Provide the (x, y) coordinate of the cell's center where the given text is located.  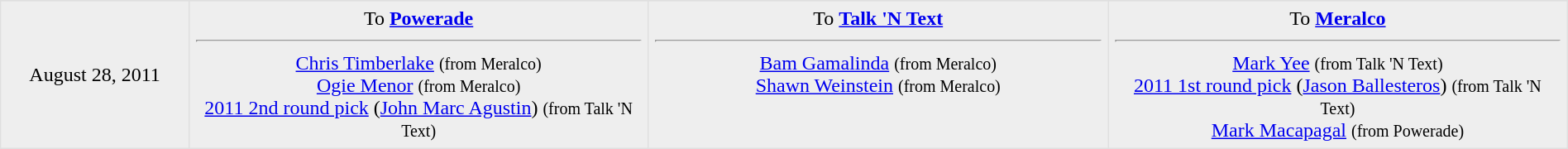
To MeralcoMark Yee (from Talk 'N Text) 2011 1st round pick (Jason Ballesteros) (from Talk 'N Text)Mark Macapagal (from Powerade) (1338, 74)
To PoweradeChris Timberlake (from Meralco) Ogie Menor (from Meralco) 2011 2nd round pick (John Marc Agustin) (from Talk 'N Text) (418, 74)
August 28, 2011 (95, 74)
To Talk 'N TextBam Gamalinda (from Meralco) Shawn Weinstein (from Meralco) (878, 74)
